For the text-containing cell, return its midpoint in [X, Y] coordinate format. 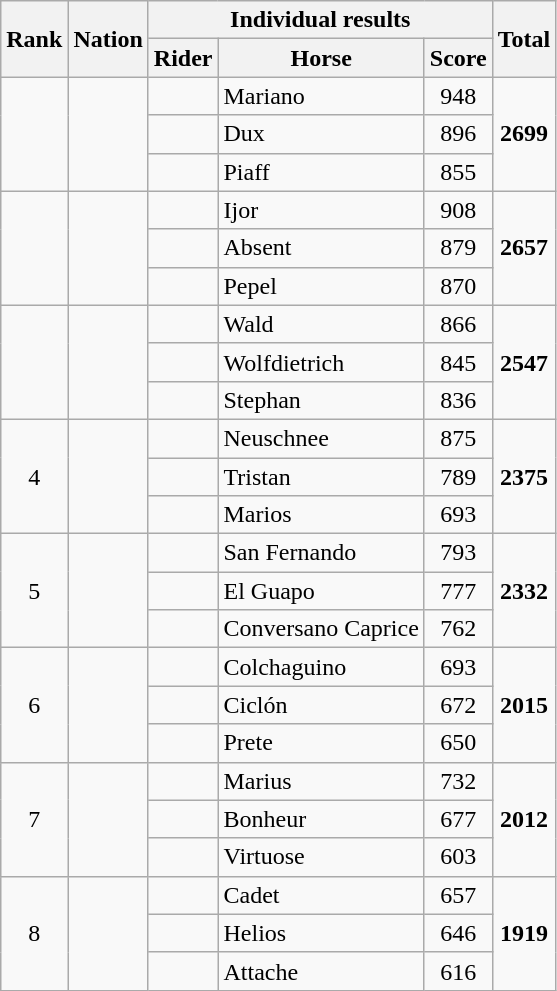
870 [458, 286]
2332 [524, 591]
836 [458, 400]
793 [458, 553]
Marios [321, 515]
Tristan [321, 477]
Marius [321, 781]
875 [458, 438]
908 [458, 210]
879 [458, 248]
San Fernando [321, 553]
657 [458, 895]
896 [458, 134]
2547 [524, 362]
616 [458, 971]
Neuschnee [321, 438]
Pepel [321, 286]
Prete [321, 743]
Wald [321, 324]
948 [458, 96]
Wolfdietrich [321, 362]
2012 [524, 819]
Conversano Caprice [321, 629]
Rider [183, 58]
Bonheur [321, 819]
789 [458, 477]
Piaff [321, 172]
732 [458, 781]
Total [524, 39]
Dux [321, 134]
866 [458, 324]
Cadet [321, 895]
Helios [321, 933]
Attache [321, 971]
855 [458, 172]
6 [34, 705]
646 [458, 933]
2015 [524, 705]
Ciclón [321, 705]
603 [458, 857]
Score [458, 58]
677 [458, 819]
8 [34, 933]
Stephan [321, 400]
Absent [321, 248]
2657 [524, 248]
Virtuose [321, 857]
762 [458, 629]
650 [458, 743]
2375 [524, 476]
Horse [321, 58]
Rank [34, 39]
Nation [108, 39]
845 [458, 362]
7 [34, 819]
672 [458, 705]
El Guapo [321, 591]
Mariano [321, 96]
Ijor [321, 210]
Colchaguino [321, 667]
5 [34, 591]
4 [34, 476]
777 [458, 591]
2699 [524, 134]
Individual results [320, 20]
1919 [524, 933]
